Return the [X, Y] coordinate for the center point of the cell that contains the specified text.  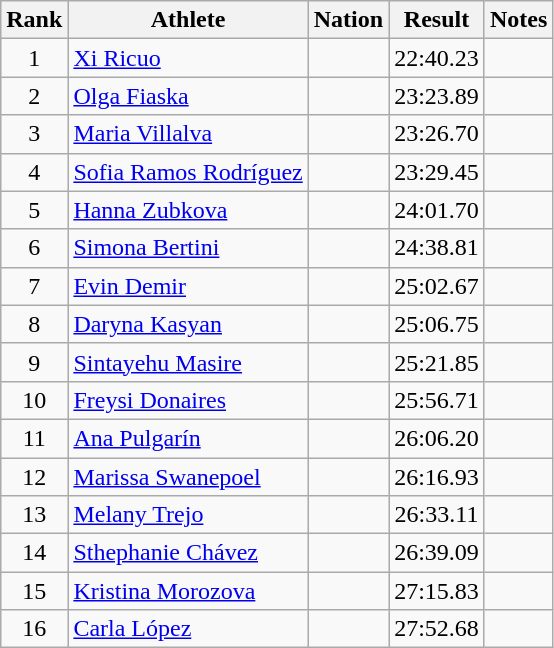
Hanna Zubkova [188, 210]
25:02.67 [437, 286]
3 [34, 134]
16 [34, 629]
Kristina Morozova [188, 591]
26:39.09 [437, 553]
Xi Ricuo [188, 58]
5 [34, 210]
Result [437, 20]
4 [34, 172]
11 [34, 438]
Sofia Ramos Rodríguez [188, 172]
22:40.23 [437, 58]
Maria Villalva [188, 134]
27:52.68 [437, 629]
26:33.11 [437, 515]
23:29.45 [437, 172]
Olga Fiaska [188, 96]
12 [34, 477]
Simona Bertini [188, 248]
23:26.70 [437, 134]
15 [34, 591]
Sthephanie Chávez [188, 553]
Melany Trejo [188, 515]
23:23.89 [437, 96]
Rank [34, 20]
Freysi Donaires [188, 400]
27:15.83 [437, 591]
26:16.93 [437, 477]
Evin Demir [188, 286]
9 [34, 362]
2 [34, 96]
24:01.70 [437, 210]
26:06.20 [437, 438]
Nation [348, 20]
Carla López [188, 629]
14 [34, 553]
1 [34, 58]
Sintayehu Masire [188, 362]
Daryna Kasyan [188, 324]
8 [34, 324]
25:56.71 [437, 400]
24:38.81 [437, 248]
25:21.85 [437, 362]
25:06.75 [437, 324]
Athlete [188, 20]
7 [34, 286]
13 [34, 515]
Ana Pulgarín [188, 438]
10 [34, 400]
6 [34, 248]
Marissa Swanepoel [188, 477]
Notes [518, 20]
